Find where the given text appears and provide that cell's center as (X, Y) coordinate. 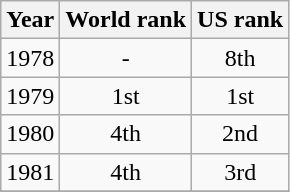
2nd (240, 134)
Year (30, 20)
US rank (240, 20)
1980 (30, 134)
World rank (126, 20)
1981 (30, 172)
3rd (240, 172)
1979 (30, 96)
8th (240, 58)
- (126, 58)
1978 (30, 58)
